Capture the cell that displays the provided text and extract its (X, Y) central coordinate. 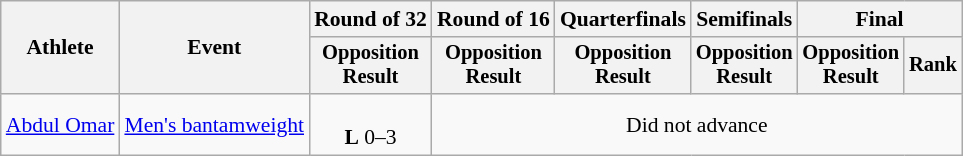
Men's bantamweight (214, 124)
Round of 32 (370, 19)
Semifinals (744, 19)
L 0–3 (370, 124)
Abdul Omar (60, 124)
Round of 16 (494, 19)
Final (879, 19)
Rank (933, 66)
Quarterfinals (623, 19)
Athlete (60, 48)
Did not advance (697, 124)
Event (214, 48)
